Find where the given text appears and provide that cell's center as [x, y] coordinate. 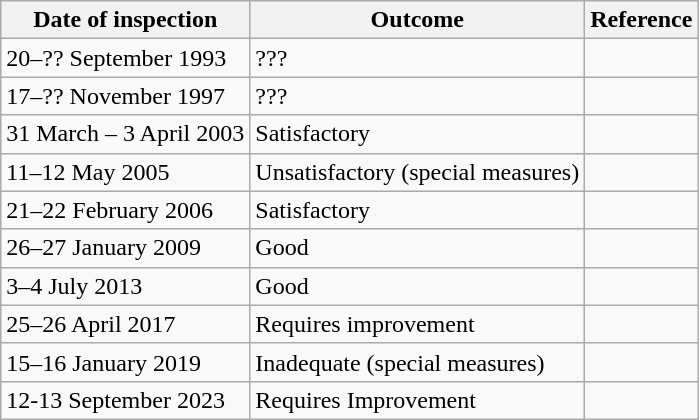
15–16 January 2019 [126, 362]
Requires improvement [418, 324]
11–12 May 2005 [126, 172]
Outcome [418, 20]
12-13 September 2023 [126, 400]
Requires Improvement [418, 400]
17–?? November 1997 [126, 96]
21–22 February 2006 [126, 210]
26–27 January 2009 [126, 248]
Inadequate (special measures) [418, 362]
25–26 April 2017 [126, 324]
31 March – 3 April 2003 [126, 134]
Reference [642, 20]
Unsatisfactory (special measures) [418, 172]
20–?? September 1993 [126, 58]
Date of inspection [126, 20]
3–4 July 2013 [126, 286]
